Search for the cell housing the specified text and yield its (X, Y) center coordinate. 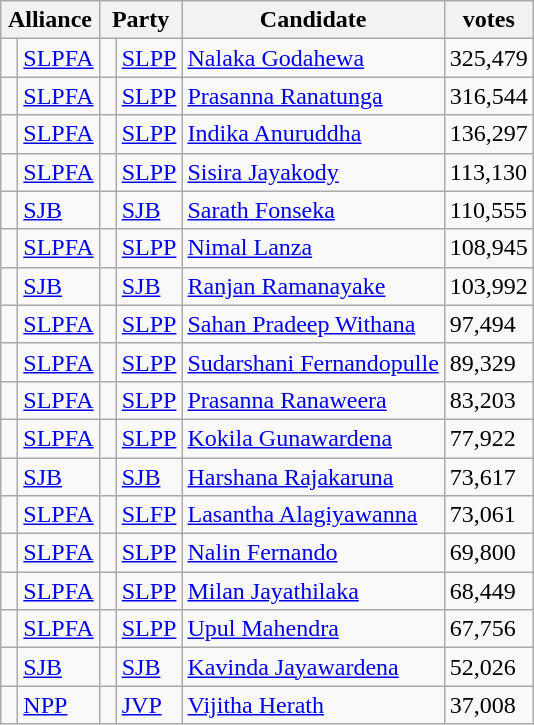
Kokila Gunawardena (313, 438)
113,130 (488, 172)
325,479 (488, 58)
108,945 (488, 248)
JVP (149, 705)
Nimal Lanza (313, 248)
37,008 (488, 705)
Prasanna Ranaweera (313, 400)
votes (488, 20)
Harshana Rajakaruna (313, 477)
67,756 (488, 629)
73,061 (488, 515)
316,544 (488, 96)
110,555 (488, 210)
Ranjan Ramanayake (313, 286)
68,449 (488, 591)
SLFP (149, 515)
Milan Jayathilaka (313, 591)
Nalin Fernando (313, 553)
97,494 (488, 324)
Lasantha Alagiyawanna (313, 515)
Kavinda Jayawardena (313, 667)
83,203 (488, 400)
77,922 (488, 438)
Sahan Pradeep Withana (313, 324)
Nalaka Godahewa (313, 58)
89,329 (488, 362)
NPP (58, 705)
103,992 (488, 286)
Candidate (313, 20)
Sarath Fonseka (313, 210)
Party (140, 20)
Sudarshani Fernandopulle (313, 362)
Indika Anuruddha (313, 134)
69,800 (488, 553)
73,617 (488, 477)
136,297 (488, 134)
Alliance (50, 20)
Vijitha Herath (313, 705)
52,026 (488, 667)
Sisira Jayakody (313, 172)
Upul Mahendra (313, 629)
Prasanna Ranatunga (313, 96)
